Provide the [x, y] coordinate of the cell's center where the given text is located.  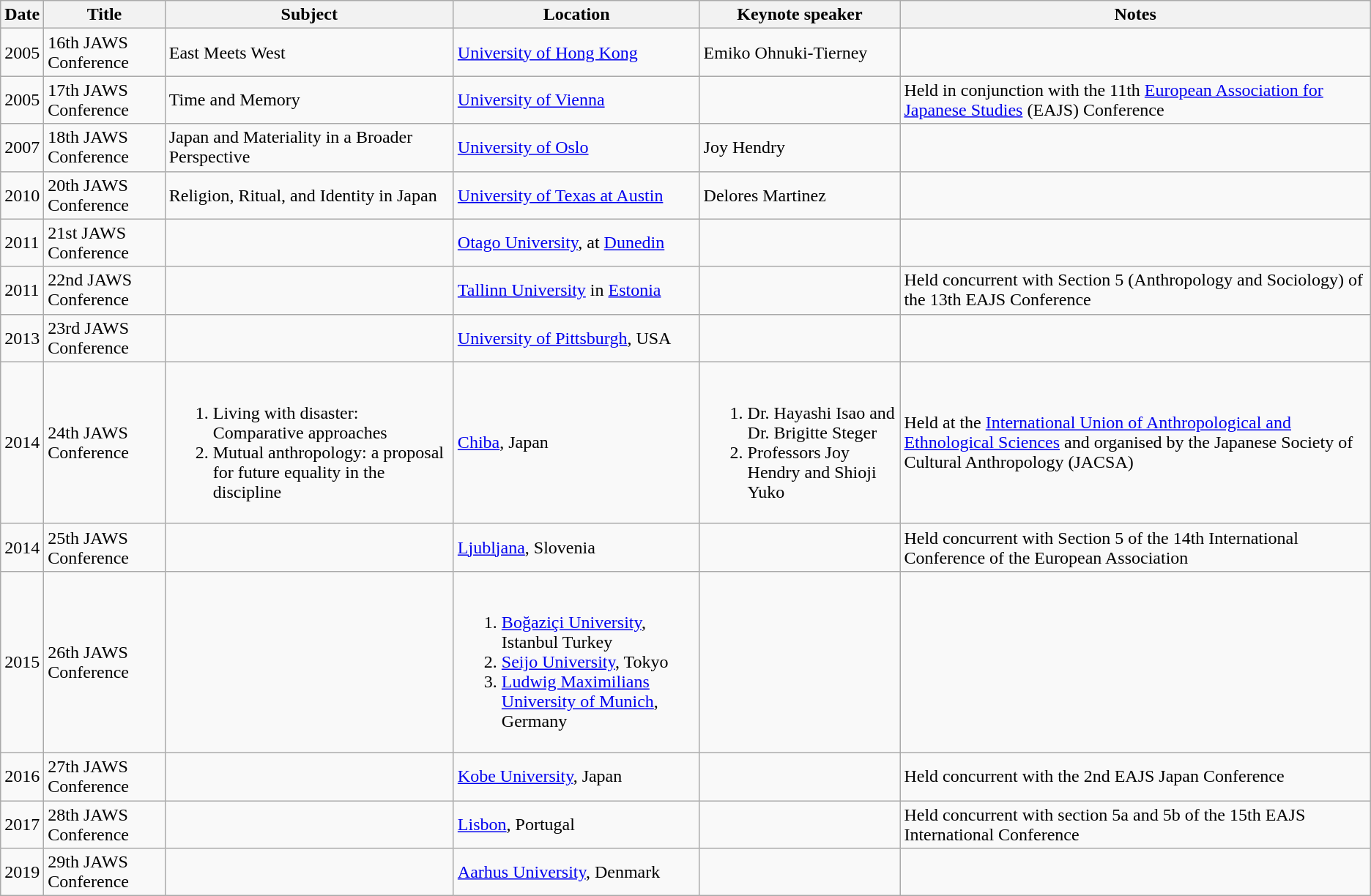
2010 [22, 195]
Aarhus University, Denmark [576, 873]
24th JAWS Conference [104, 442]
Time and Memory [309, 100]
University of Pittsburgh, USA [576, 338]
22nd JAWS Conference [104, 290]
2007 [22, 148]
Japan and Materiality in a Broader Perspective [309, 148]
University of Vienna [576, 100]
Subject [309, 15]
17th JAWS Conference [104, 100]
University of Texas at Austin [576, 195]
18th JAWS Conference [104, 148]
Living with disaster: Comparative approachesMutual anthropology: a proposal for future equality in the discipline [309, 442]
Held concurrent with section 5a and 5b of the 15th EAJS International Conference [1135, 824]
Chiba, Japan [576, 442]
Title [104, 15]
Held at the International Union of Anthropological and Ethnological Sciences and organised by the Japanese Society of Cultural Anthropology (JACSA) [1135, 442]
Otago University, at Dunedin [576, 243]
2015 [22, 662]
Lisbon, Portugal [576, 824]
25th JAWS Conference [104, 548]
University of Oslo [576, 148]
26th JAWS Conference [104, 662]
29th JAWS Conference [104, 873]
Location [576, 15]
2017 [22, 824]
Tallinn University in Estonia [576, 290]
Delores Martinez [800, 195]
Held in conjunction with the 11th European Association for Japanese Studies (EAJS) Conference [1135, 100]
Keynote speaker [800, 15]
Dr. Hayashi Isao and Dr. Brigitte StegerProfessors Joy Hendry and Shioji Yuko [800, 442]
2019 [22, 873]
Ljubljana, Slovenia [576, 548]
28th JAWS Conference [104, 824]
Religion, Ritual, and Identity in Japan [309, 195]
University of Hong Kong [576, 53]
Date [22, 15]
Held concurrent with Section 5 of the 14th International Conference of the European Association [1135, 548]
Held concurrent with Section 5 (Anthropology and Sociology) of the 13th EAJS Conference [1135, 290]
21st JAWS Conference [104, 243]
2016 [22, 776]
Kobe University, Japan [576, 776]
Joy Hendry [800, 148]
Emiko Ohnuki-Tierney [800, 53]
East Meets West [309, 53]
Held concurrent with the 2nd EAJS Japan Conference [1135, 776]
Notes [1135, 15]
20th JAWS Conference [104, 195]
27th JAWS Conference [104, 776]
Boğaziçi University, Istanbul TurkeySeijo University, TokyoLudwig Maximilians University of Munich, Germany [576, 662]
23rd JAWS Conference [104, 338]
2013 [22, 338]
16th JAWS Conference [104, 53]
